Scan for the cell matching the given text and deliver its (X, Y) coordinate at center. 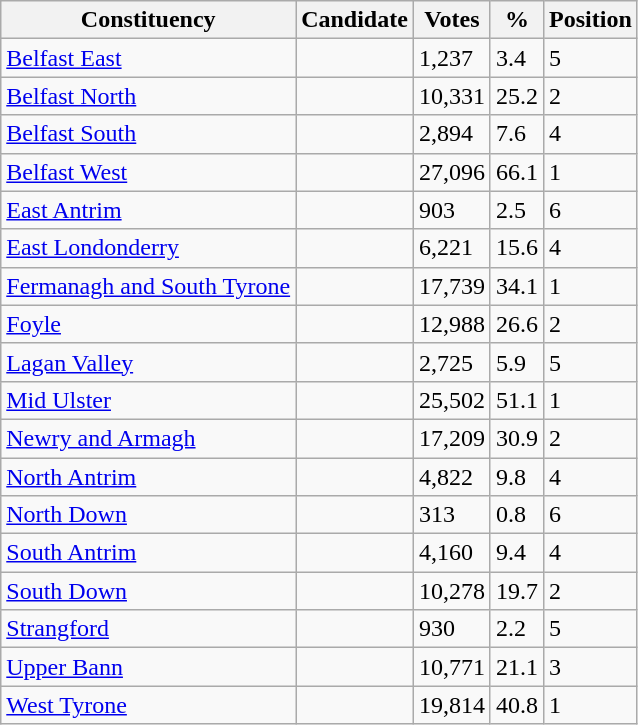
1,237 (452, 58)
Foyle (148, 324)
40.8 (516, 705)
2.5 (516, 210)
East Antrim (148, 210)
25,502 (452, 400)
5.9 (516, 362)
4,160 (452, 553)
Fermanagh and South Tyrone (148, 286)
West Tyrone (148, 705)
19,814 (452, 705)
9.4 (516, 553)
30.9 (516, 438)
2,725 (452, 362)
East Londonderry (148, 248)
3 (591, 667)
19.7 (516, 591)
34.1 (516, 286)
3.4 (516, 58)
Belfast East (148, 58)
Mid Ulster (148, 400)
Votes (452, 20)
10,278 (452, 591)
10,771 (452, 667)
15.6 (516, 248)
27,096 (452, 172)
21.1 (516, 667)
Newry and Armagh (148, 438)
6,221 (452, 248)
0.8 (516, 515)
Constituency (148, 20)
12,988 (452, 324)
Lagan Valley (148, 362)
Belfast North (148, 96)
17,739 (452, 286)
903 (452, 210)
2,894 (452, 134)
Position (591, 20)
26.6 (516, 324)
9.8 (516, 477)
930 (452, 629)
Candidate (355, 20)
25.2 (516, 96)
10,331 (452, 96)
North Down (148, 515)
313 (452, 515)
4,822 (452, 477)
Belfast South (148, 134)
2.2 (516, 629)
51.1 (516, 400)
7.6 (516, 134)
Belfast West (148, 172)
North Antrim (148, 477)
% (516, 20)
South Down (148, 591)
17,209 (452, 438)
South Antrim (148, 553)
66.1 (516, 172)
Upper Bann (148, 667)
Strangford (148, 629)
